Scan for the cell matching the given text and deliver its (X, Y) coordinate at center. 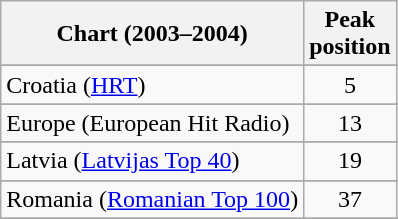
5 (350, 85)
Europe (European Hit Radio) (152, 123)
Croatia (HRT) (152, 85)
Peakposition (350, 34)
37 (350, 199)
Romania (Romanian Top 100) (152, 199)
19 (350, 161)
13 (350, 123)
Chart (2003–2004) (152, 34)
Latvia (Latvijas Top 40) (152, 161)
